Pinpoint the cell where the given text exists, returning its (x, y) midpoint coordinate. 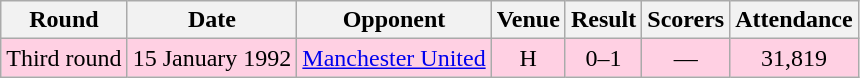
Result (603, 20)
0–1 (603, 58)
Round (64, 20)
Third round (64, 58)
15 January 1992 (212, 58)
Date (212, 20)
— (686, 58)
Scorers (686, 20)
H (528, 58)
Manchester United (394, 58)
Opponent (394, 20)
Venue (528, 20)
Attendance (794, 20)
31,819 (794, 58)
